Return [X, Y] of the center of cell containing provided text 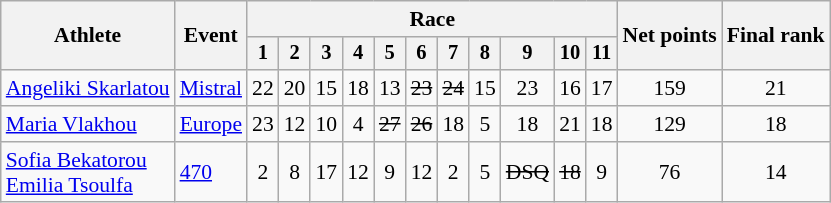
Net points [669, 36]
Final rank [776, 36]
Europe [211, 124]
7 [453, 54]
13 [390, 88]
14 [776, 172]
76 [669, 172]
27 [390, 124]
3 [326, 54]
16 [570, 88]
26 [422, 124]
159 [669, 88]
24 [453, 88]
20 [295, 88]
DSQ [528, 172]
Race [432, 19]
6 [422, 54]
Event [211, 36]
Maria Vlakhou [88, 124]
129 [669, 124]
Sofia BekatorouEmilia Tsoulfa [88, 172]
Angeliki Skarlatou [88, 88]
Athlete [88, 36]
Mistral [211, 88]
11 [602, 54]
470 [211, 172]
22 [263, 88]
1 [263, 54]
